Output the (X, Y) coordinate of the center of the cell containing the given text.  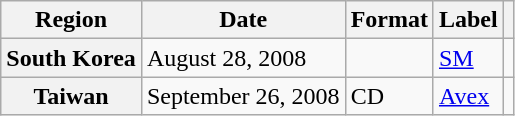
Format (389, 20)
South Korea (72, 58)
Date (243, 20)
September 26, 2008 (243, 96)
Label (468, 20)
August 28, 2008 (243, 58)
SM (468, 58)
Taiwan (72, 96)
Region (72, 20)
CD (389, 96)
Avex (468, 96)
